Search for the cell housing the specified text and yield its [x, y] center coordinate. 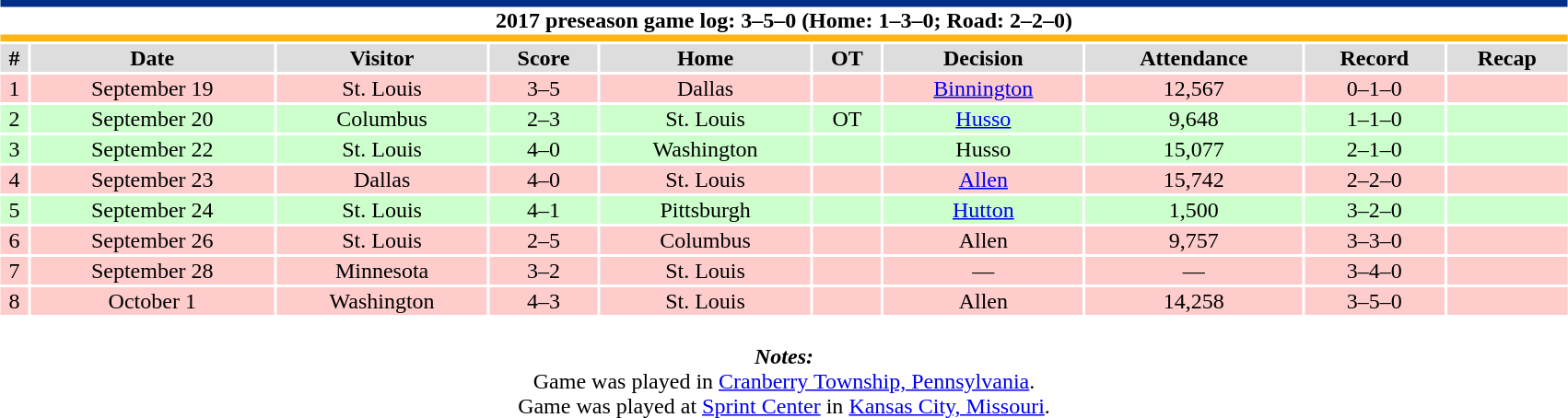
Decision [983, 58]
September 22 [152, 149]
Minnesota [381, 271]
2 [15, 119]
Recap [1507, 58]
3–5 [544, 88]
September 20 [152, 119]
8 [15, 301]
3–2–0 [1375, 210]
9,648 [1194, 119]
3 [15, 149]
14,258 [1194, 301]
9,757 [1194, 240]
0–1–0 [1375, 88]
1,500 [1194, 210]
1 [15, 88]
October 1 [152, 301]
September 23 [152, 180]
Attendance [1194, 58]
12,567 [1194, 88]
3–4–0 [1375, 271]
September 28 [152, 271]
2–2–0 [1375, 180]
2–5 [544, 240]
7 [15, 271]
3–3–0 [1375, 240]
Binnington [983, 88]
September 24 [152, 210]
2–3 [544, 119]
5 [15, 210]
Pittsburgh [705, 210]
15,742 [1194, 180]
Date [152, 58]
6 [15, 240]
Home [705, 58]
4–1 [544, 210]
2–1–0 [1375, 149]
Record [1375, 58]
4 [15, 180]
1–1–0 [1375, 119]
2017 preseason game log: 3–5–0 (Home: 1–3–0; Road: 2–2–0) [784, 20]
Score [544, 58]
15,077 [1194, 149]
4–3 [544, 301]
3–2 [544, 271]
Visitor [381, 58]
September 26 [152, 240]
Hutton [983, 210]
3–5–0 [1375, 301]
September 19 [152, 88]
# [15, 58]
